For the text-containing cell, return its midpoint in (x, y) coordinate format. 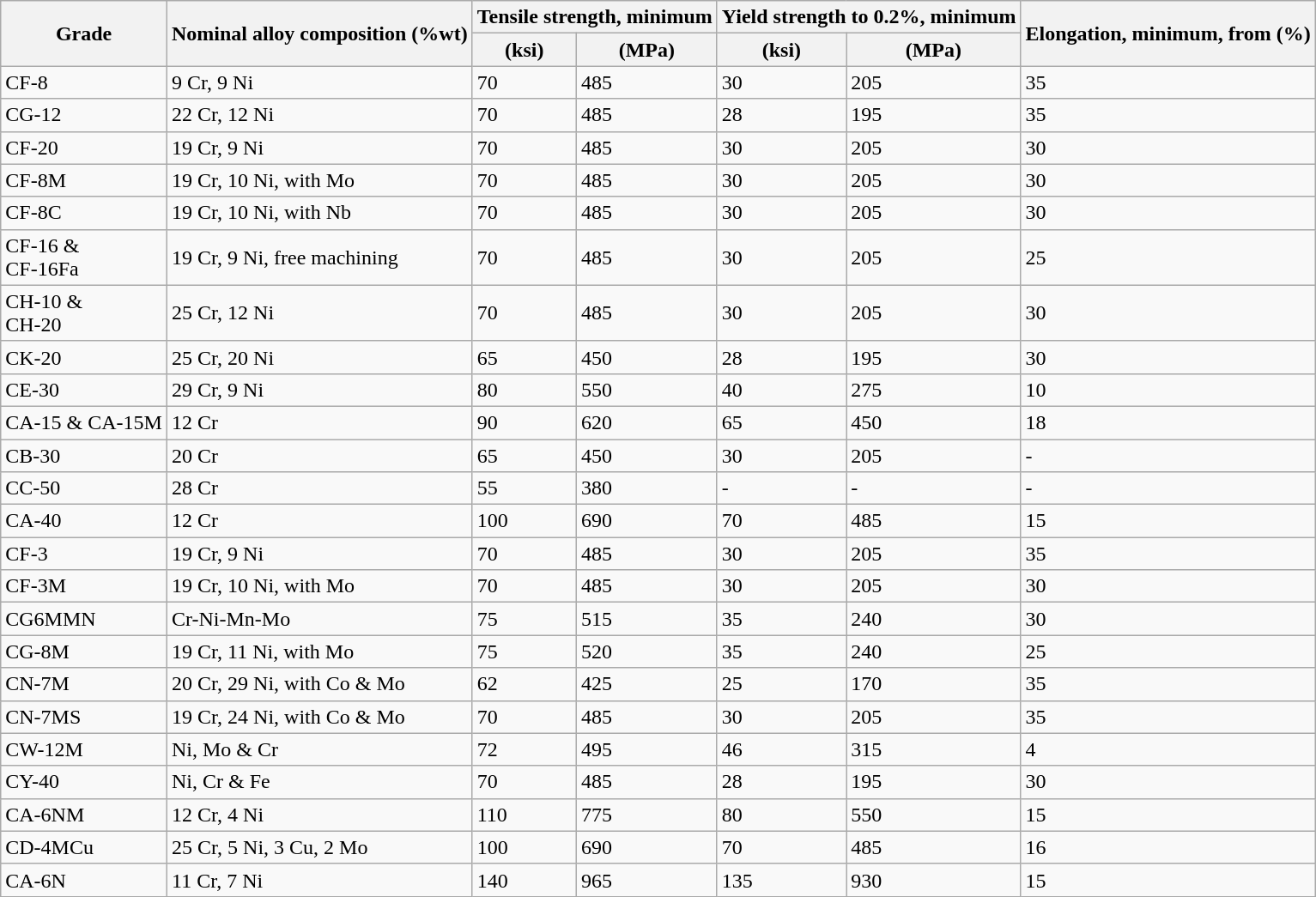
25 Cr, 5 Ni, 3 Cu, 2 Mo (319, 847)
CF-3M (84, 586)
620 (646, 422)
46 (781, 749)
CW-12M (84, 749)
Nominal alloy composition (%wt) (319, 33)
Ni, Cr & Fe (319, 782)
CK-20 (84, 357)
CF-8M (84, 180)
140 (524, 880)
19 Cr, 9 Ni, free machining (319, 258)
19 Cr, 24 Ni, with Co & Mo (319, 717)
135 (781, 880)
CH-10 & CH-20 (84, 312)
775 (646, 815)
20 Cr, 29 Ni, with Co & Mo (319, 684)
CG-12 (84, 115)
CF-16 & CF-16Fa (84, 258)
CA-40 (84, 521)
CA-6NM (84, 815)
62 (524, 684)
Cr-Ni-Mn-Mo (319, 619)
CG6MMN (84, 619)
16 (1167, 847)
275 (934, 390)
495 (646, 749)
20 Cr (319, 456)
CN-7MS (84, 717)
CA-6N (84, 880)
4 (1167, 749)
CD-4MCu (84, 847)
19 Cr, 10 Ni, with Nb (319, 213)
CY-40 (84, 782)
425 (646, 684)
25 Cr, 12 Ni (319, 312)
CC-50 (84, 488)
380 (646, 488)
25 Cr, 20 Ni (319, 357)
Grade (84, 33)
18 (1167, 422)
170 (934, 684)
29 Cr, 9 Ni (319, 390)
Yield strength to 0.2%, minimum (869, 17)
CF-20 (84, 148)
930 (934, 880)
515 (646, 619)
12 Cr, 4 Ni (319, 815)
19 Cr, 11 Ni, with Mo (319, 652)
CF-8 (84, 82)
90 (524, 422)
72 (524, 749)
Tensile strength, minimum (594, 17)
11 Cr, 7 Ni (319, 880)
55 (524, 488)
965 (646, 880)
CG-8M (84, 652)
CN-7M (84, 684)
315 (934, 749)
520 (646, 652)
CA-15 & CA-15M (84, 422)
CB-30 (84, 456)
Ni, Mo & Cr (319, 749)
9 Cr, 9 Ni (319, 82)
CF-3 (84, 554)
Elongation, minimum, from (%) (1167, 33)
40 (781, 390)
28 Cr (319, 488)
10 (1167, 390)
CF-8C (84, 213)
22 Cr, 12 Ni (319, 115)
110 (524, 815)
CE-30 (84, 390)
